Output the (X, Y) coordinate of the center of the cell containing the given text.  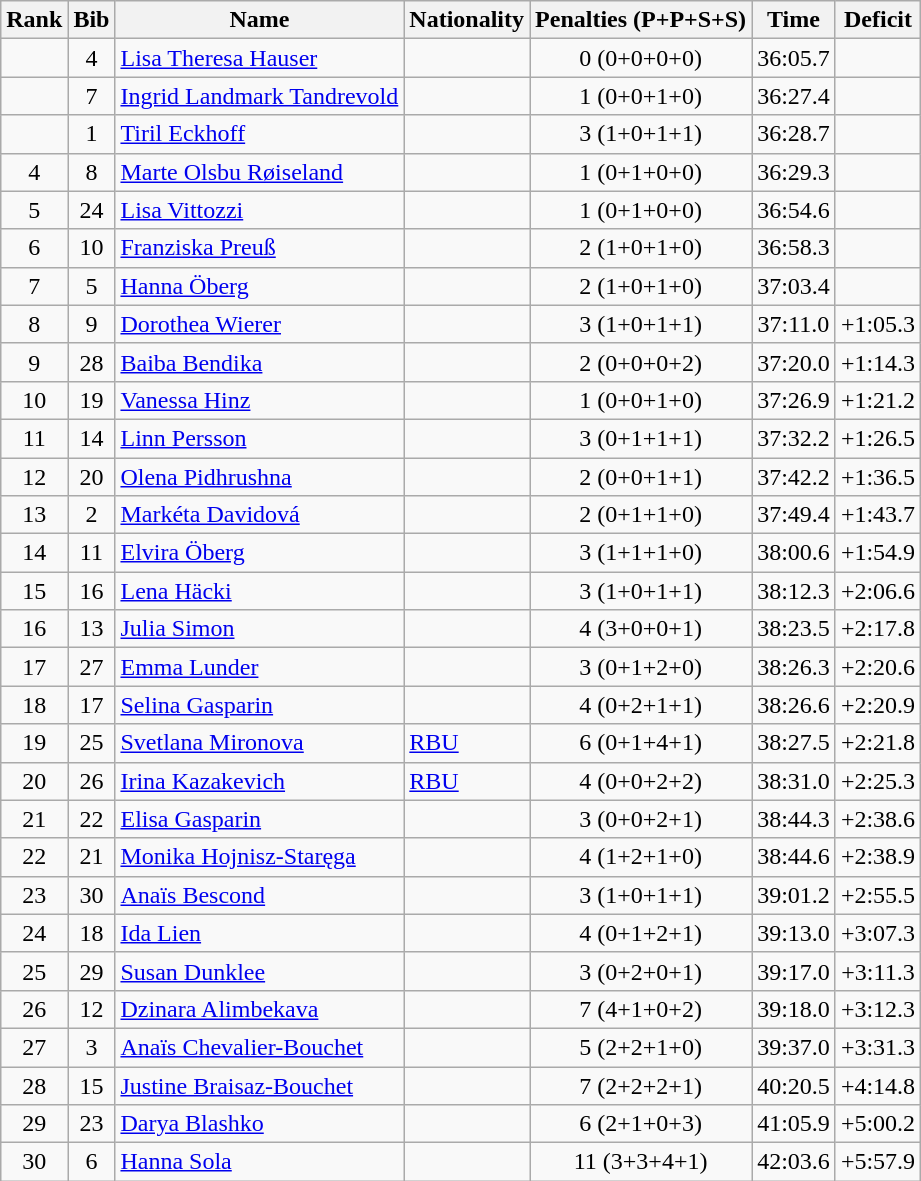
+1:54.9 (878, 553)
Emma Lunder (260, 667)
38:44.6 (794, 857)
4 (0+1+2+1) (641, 933)
38:26.3 (794, 667)
Franziska Preuß (260, 248)
Olena Pidhrushna (260, 477)
Rank (34, 20)
37:03.4 (794, 286)
Anaïs Bescond (260, 895)
+2:20.9 (878, 705)
Ingrid Landmark Tandrevold (260, 96)
+3:11.3 (878, 971)
3 (0+1+2+0) (641, 667)
Dzinara Alimbekava (260, 1009)
+2:38.9 (878, 857)
42:03.6 (794, 1162)
38:23.5 (794, 629)
6 (2+1+0+3) (641, 1124)
39:17.0 (794, 971)
37:20.0 (794, 362)
+2:17.8 (878, 629)
Anaïs Chevalier-Bouchet (260, 1047)
36:58.3 (794, 248)
36:05.7 (794, 58)
Linn Persson (260, 438)
4 (1+2+1+0) (641, 857)
38:12.3 (794, 591)
4 (3+0+0+1) (641, 629)
+2:55.5 (878, 895)
37:26.9 (794, 400)
3 (92, 1047)
38:44.3 (794, 819)
37:32.2 (794, 438)
Selina Gasparin (260, 705)
+3:12.3 (878, 1009)
+5:57.9 (878, 1162)
Lisa Vittozzi (260, 210)
3 (0+0+2+1) (641, 819)
36:29.3 (794, 172)
2 (0+0+1+1) (641, 477)
38:27.5 (794, 743)
3 (1+1+1+0) (641, 553)
3 (0+1+1+1) (641, 438)
2 (0+1+1+0) (641, 515)
37:11.0 (794, 324)
+2:20.6 (878, 667)
Darya Blashko (260, 1124)
4 (0+2+1+1) (641, 705)
+2:06.6 (878, 591)
36:27.4 (794, 96)
0 (0+0+0+0) (641, 58)
Lisa Theresa Hauser (260, 58)
Lena Häcki (260, 591)
Bib (92, 20)
Tiril Eckhoff (260, 134)
1 (92, 134)
Hanna Sola (260, 1162)
+2:21.8 (878, 743)
Penalties (P+P+S+S) (641, 20)
+1:43.7 (878, 515)
Irina Kazakevich (260, 781)
5 (2+2+1+0) (641, 1047)
36:54.6 (794, 210)
+1:26.5 (878, 438)
+2:38.6 (878, 819)
2 (0+0+0+2) (641, 362)
+1:05.3 (878, 324)
Vanessa Hinz (260, 400)
Elvira Öberg (260, 553)
Julia Simon (260, 629)
7 (2+2+2+1) (641, 1085)
+3:07.3 (878, 933)
+3:31.3 (878, 1047)
2 (92, 515)
6 (0+1+4+1) (641, 743)
Dorothea Wierer (260, 324)
39:18.0 (794, 1009)
Name (260, 20)
Baiba Bendika (260, 362)
+4:14.8 (878, 1085)
+5:00.2 (878, 1124)
3 (0+2+0+1) (641, 971)
Markéta Davidová (260, 515)
37:42.2 (794, 477)
39:13.0 (794, 933)
38:26.6 (794, 705)
38:31.0 (794, 781)
7 (4+1+0+2) (641, 1009)
Monika Hojnisz-Staręga (260, 857)
37:49.4 (794, 515)
+1:36.5 (878, 477)
+1:14.3 (878, 362)
4 (0+0+2+2) (641, 781)
Marte Olsbu Røiseland (260, 172)
39:01.2 (794, 895)
41:05.9 (794, 1124)
36:28.7 (794, 134)
40:20.5 (794, 1085)
Ida Lien (260, 933)
+2:25.3 (878, 781)
+1:21.2 (878, 400)
Justine Braisaz-Bouchet (260, 1085)
Elisa Gasparin (260, 819)
Time (794, 20)
Deficit (878, 20)
Susan Dunklee (260, 971)
Hanna Öberg (260, 286)
Nationality (467, 20)
11 (3+3+4+1) (641, 1162)
39:37.0 (794, 1047)
Svetlana Mironova (260, 743)
38:00.6 (794, 553)
